Capture the cell that displays the provided text and extract its (X, Y) central coordinate. 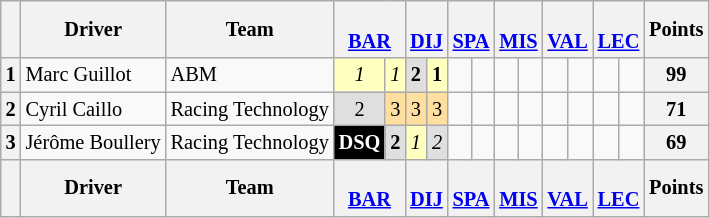
69 (676, 142)
71 (676, 109)
DSQ (360, 142)
Jérôme Boullery (94, 142)
Cyril Caillo (94, 109)
Marc Guillot (94, 75)
99 (676, 75)
ABM (250, 75)
